Return (X, Y) of the center of cell containing provided text 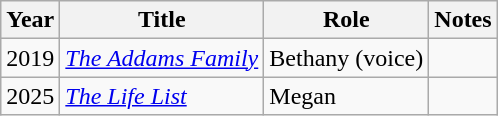
The Addams Family (162, 58)
Notes (463, 20)
Year (30, 20)
Title (162, 20)
Role (346, 20)
The Life List (162, 96)
Megan (346, 96)
2019 (30, 58)
2025 (30, 96)
Bethany (voice) (346, 58)
